From the cell containing the given text, extract its center point as (X, Y) coordinate. 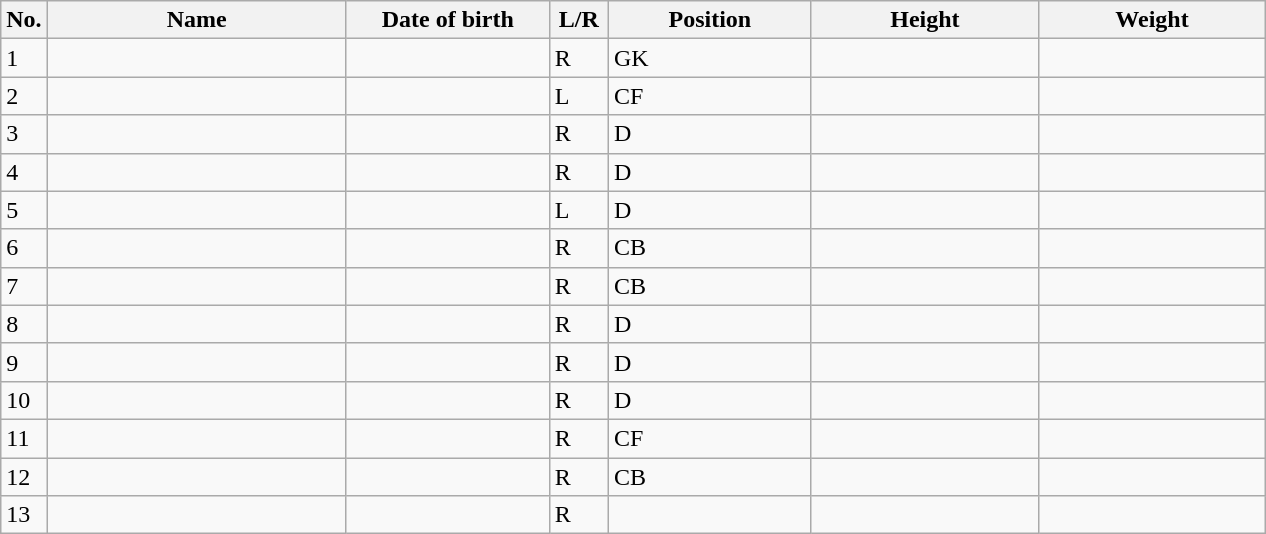
GK (710, 58)
1 (24, 58)
10 (24, 400)
13 (24, 515)
Date of birth (448, 20)
L/R (578, 20)
5 (24, 210)
7 (24, 286)
4 (24, 172)
8 (24, 324)
2 (24, 96)
11 (24, 438)
Name (196, 20)
Position (710, 20)
Weight (1152, 20)
6 (24, 248)
No. (24, 20)
9 (24, 362)
Height (924, 20)
3 (24, 134)
12 (24, 477)
